Detect which cell encompasses the target text, then output its [x, y] center coordinate. 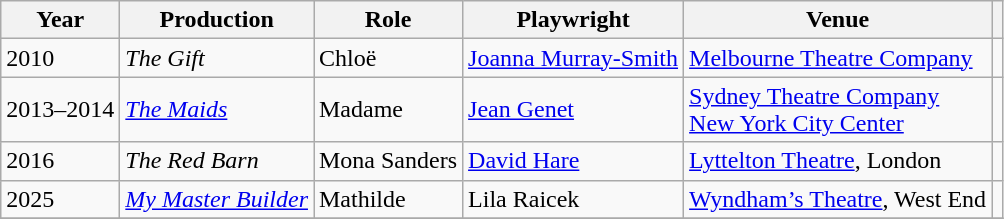
Role [388, 20]
Year [60, 20]
The Red Barn [217, 161]
2025 [60, 199]
The Maids [217, 110]
Production [217, 20]
2016 [60, 161]
The Gift [217, 58]
Playwright [574, 20]
Lyttelton Theatre, London [838, 161]
Melbourne Theatre Company [838, 58]
2010 [60, 58]
Madame [388, 110]
Jean Genet [574, 110]
Joanna Murray-Smith [574, 58]
Mona Sanders [388, 161]
My Master Builder [217, 199]
2013–2014 [60, 110]
Mathilde [388, 199]
David Hare [574, 161]
Venue [838, 20]
Sydney Theatre CompanyNew York City Center [838, 110]
Chloë [388, 58]
Lila Raicek [574, 199]
Wyndham’s Theatre, West End [838, 199]
